Capture the cell that displays the provided text and extract its [X, Y] central coordinate. 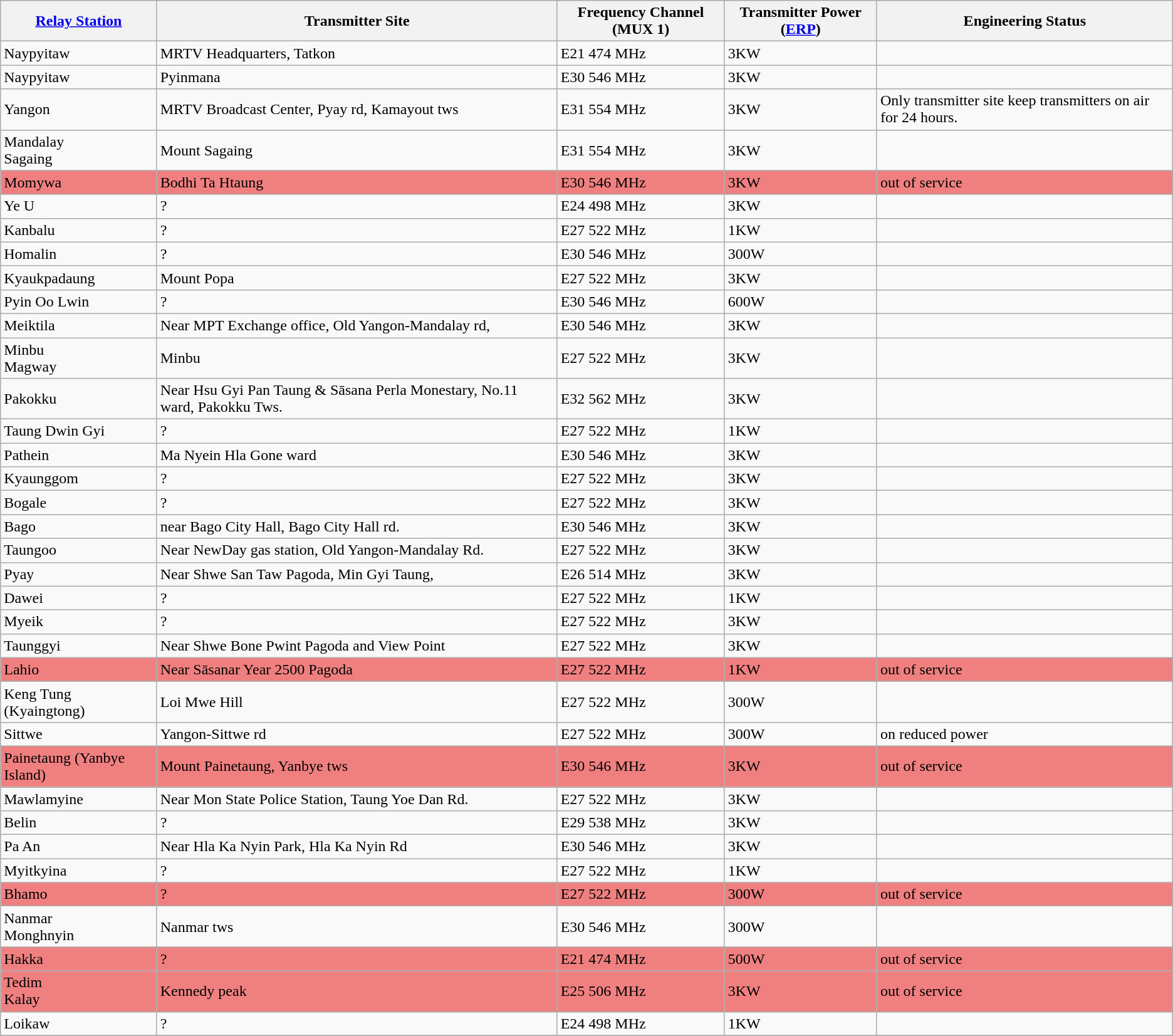
Loi Mwe Hill [357, 702]
Near MPT Exchange office, Old Yangon-Mandalay rd, [357, 325]
Near Mon State Police Station, Taung Yoe Dan Rd. [357, 799]
Kyaunggom [79, 479]
Kanbalu [79, 230]
Bago [79, 526]
Myitkyina [79, 871]
Bogale [79, 503]
Engineering Status [1024, 21]
Pyay [79, 574]
Keng Tung (Kyaingtong) [79, 702]
Near Sāsanar Year 2500 Pagoda [357, 669]
E26 514 MHz [640, 574]
Bodhi Ta Htaung [357, 182]
NanmarMonghnyin [79, 926]
Minbu [357, 357]
Mawlamyine [79, 799]
500W [801, 959]
600W [801, 301]
Myeik [79, 622]
Sittwe [79, 734]
Near Hsu Gyi Pan Taung & Sāsana Perla Monestary, No.11 ward, Pakokku Tws. [357, 399]
Kyaukpadaung [79, 278]
Mount Popa [357, 278]
Dawei [79, 598]
Only transmitter site keep transmitters on air for 24 hours. [1024, 109]
Kennedy peak [357, 992]
Near NewDay gas station, Old Yangon-Mandalay Rd. [357, 550]
Nanmar tws [357, 926]
Pa An [79, 847]
Yangon-Sittwe rd [357, 734]
Transmitter Power (ERP) [801, 21]
Ma Nyein Hla Gone ward [357, 455]
Near Shwe San Taw Pagoda, Min Gyi Taung, [357, 574]
MRTV Broadcast Center, Pyay rd, Kamayout tws [357, 109]
near Bago City Hall, Bago City Hall rd. [357, 526]
Near Hla Ka Nyin Park, Hla Ka Nyin Rd [357, 847]
Pathein [79, 455]
Mount Sagaing [357, 150]
MinbuMagway [79, 357]
Pyin Oo Lwin [79, 301]
E32 562 MHz [640, 399]
Lahio [79, 669]
Pakokku [79, 399]
Taung Dwin Gyi [79, 431]
Relay Station [79, 21]
Painetaung (Yanbye Island) [79, 766]
TedimKalay [79, 992]
on reduced power [1024, 734]
Pyinmana [357, 77]
Momywa [79, 182]
Transmitter Site [357, 21]
Ye U [79, 206]
Hakka [79, 959]
E29 538 MHz [640, 823]
Taungoo [79, 550]
Bhamo [79, 894]
Belin [79, 823]
MandalaySagaing [79, 150]
Near Shwe Bone Pwint Pagoda and View Point [357, 646]
Meiktila [79, 325]
Mount Painetaung, Yanbye tws [357, 766]
Homalin [79, 254]
E25 506 MHz [640, 992]
Yangon [79, 109]
MRTV Headquarters, Tatkon [357, 53]
Loikaw [79, 1023]
Taunggyi [79, 646]
Frequency Channel (MUX 1) [640, 21]
